Return the (X, Y) coordinate for the center point of the cell that contains the specified text.  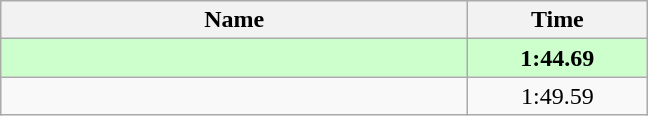
Name (234, 20)
1:49.59 (558, 96)
Time (558, 20)
1:44.69 (558, 58)
